Output the [x, y] coordinate of the center of the cell containing the given text.  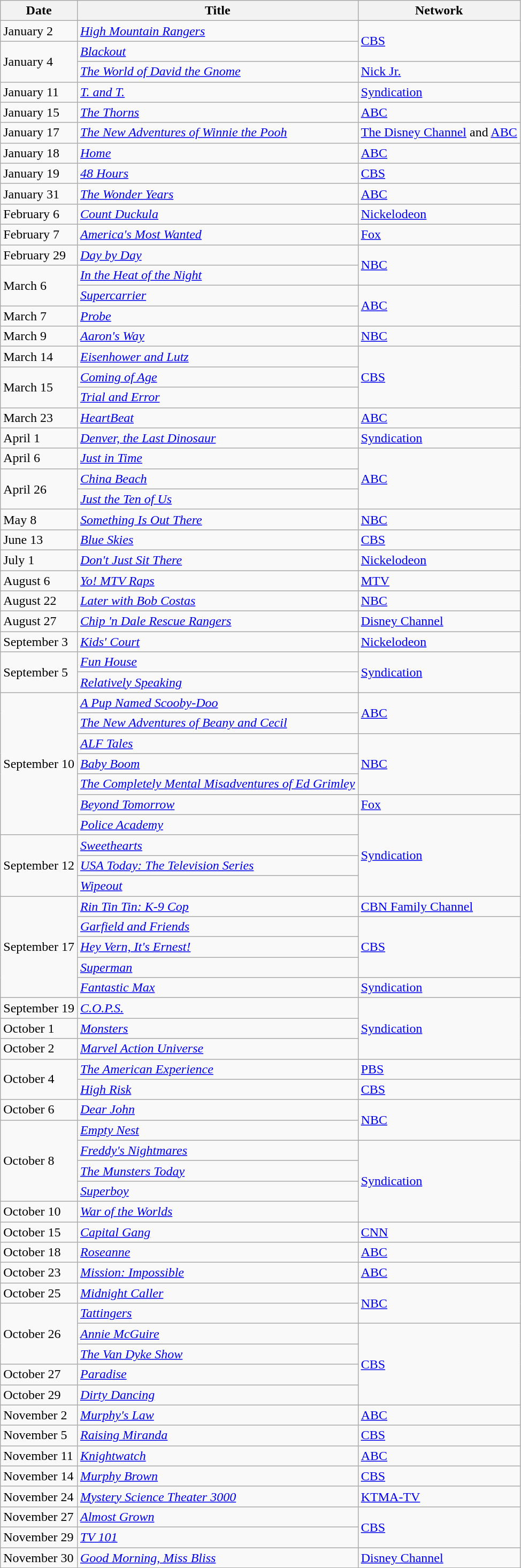
Nick Jr. [439, 72]
Just the Ten of Us [217, 499]
Murphy's Law [217, 1415]
Aaron's Way [217, 336]
January 2 [39, 31]
Marvel Action Universe [217, 1049]
The Munsters Today [217, 1171]
Superboy [217, 1191]
January 19 [39, 173]
April 1 [39, 438]
Empty Nest [217, 1130]
Fantastic Max [217, 988]
Good Morning, Miss Bliss [217, 1558]
January 17 [39, 133]
The Van Dyke Show [217, 1354]
October 4 [39, 1079]
August 27 [39, 621]
April 26 [39, 489]
March 23 [39, 418]
Supercarrier [217, 296]
The Completely Mental Misadventures of Ed Grimley [217, 784]
The Thorns [217, 112]
Knightwatch [217, 1456]
Date [39, 11]
March 9 [39, 336]
October 27 [39, 1374]
Later with Bob Costas [217, 601]
January 15 [39, 112]
March 14 [39, 357]
Superman [217, 967]
Mystery Science Theater 3000 [217, 1496]
October 2 [39, 1049]
MTV [439, 580]
Denver, the Last Dinosaur [217, 438]
Something Is Out There [217, 519]
November 5 [39, 1435]
January 4 [39, 62]
Eisenhower and Lutz [217, 357]
Beyond Tomorrow [217, 804]
Blackout [217, 51]
CNN [439, 1232]
August 6 [39, 580]
Just in Time [217, 458]
November 29 [39, 1537]
Dear John [217, 1110]
Hey Vern, It's Ernest! [217, 947]
Annie McGuire [217, 1334]
Blue Skies [217, 540]
October 26 [39, 1334]
November 24 [39, 1496]
September 10 [39, 764]
Count Duckula [217, 214]
China Beach [217, 479]
October 10 [39, 1211]
November 30 [39, 1558]
Sweethearts [217, 845]
The Wonder Years [217, 194]
Wipeout [217, 886]
October 6 [39, 1110]
In the Heat of the Night [217, 275]
PBS [439, 1069]
Chip 'n Dale Rescue Rangers [217, 621]
Roseanne [217, 1252]
Trial and Error [217, 397]
Freddy's Nightmares [217, 1150]
October 25 [39, 1293]
ALF Tales [217, 743]
Raising Miranda [217, 1435]
September 19 [39, 1008]
Police Academy [217, 825]
CBN Family Channel [439, 906]
Monsters [217, 1028]
November 27 [39, 1517]
HeartBeat [217, 418]
Network [439, 11]
C.O.P.S. [217, 1008]
Don't Just Sit There [217, 560]
Relatively Speaking [217, 682]
High Mountain Rangers [217, 31]
Mission: Impossible [217, 1273]
The American Experience [217, 1069]
January 18 [39, 153]
March 7 [39, 316]
May 8 [39, 519]
October 18 [39, 1252]
Murphy Brown [217, 1476]
48 Hours [217, 173]
November 2 [39, 1415]
Day by Day [217, 255]
September 3 [39, 642]
Home [217, 153]
September 12 [39, 865]
Tattingers [217, 1313]
January 31 [39, 194]
Paradise [217, 1374]
October 23 [39, 1273]
October 8 [39, 1160]
Baby Boom [217, 764]
Probe [217, 316]
April 6 [39, 458]
Almost Grown [217, 1517]
March 15 [39, 387]
Kids' Court [217, 642]
November 14 [39, 1476]
January 11 [39, 92]
Yo! MTV Raps [217, 580]
November 11 [39, 1456]
T. and T. [217, 92]
High Risk [217, 1089]
Title [217, 11]
KTMA-TV [439, 1496]
February 29 [39, 255]
October 29 [39, 1395]
The New Adventures of Beany and Cecil [217, 723]
USA Today: The Television Series [217, 865]
June 13 [39, 540]
A Pup Named Scooby-Doo [217, 703]
TV 101 [217, 1537]
September 5 [39, 672]
Garfield and Friends [217, 927]
Midnight Caller [217, 1293]
September 17 [39, 947]
Capital Gang [217, 1232]
February 6 [39, 214]
August 22 [39, 601]
October 15 [39, 1232]
Fun House [217, 662]
Rin Tin Tin: K-9 Cop [217, 906]
Coming of Age [217, 377]
America's Most Wanted [217, 234]
The Disney Channel and ABC [439, 133]
The World of David the Gnome [217, 72]
March 6 [39, 286]
War of the Worlds [217, 1211]
The New Adventures of Winnie the Pooh [217, 133]
Dirty Dancing [217, 1395]
July 1 [39, 560]
February 7 [39, 234]
October 1 [39, 1028]
